For the text-containing cell, return its midpoint in [x, y] coordinate format. 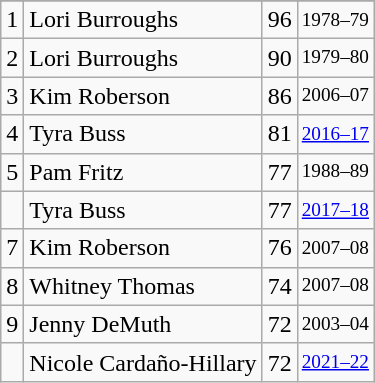
Pam Fritz [143, 172]
96 [280, 20]
8 [12, 286]
2021–22 [335, 362]
81 [280, 134]
1978–79 [335, 20]
4 [12, 134]
7 [12, 248]
76 [280, 248]
3 [12, 96]
86 [280, 96]
2016–17 [335, 134]
1988–89 [335, 172]
Whitney Thomas [143, 286]
1979–80 [335, 58]
2 [12, 58]
Jenny DeMuth [143, 324]
2017–18 [335, 210]
90 [280, 58]
1 [12, 20]
74 [280, 286]
Nicole Cardaño-Hillary [143, 362]
5 [12, 172]
2006–07 [335, 96]
2003–04 [335, 324]
9 [12, 324]
